Determine the [x, y] coordinate at the center of the cell enclosing the given text.  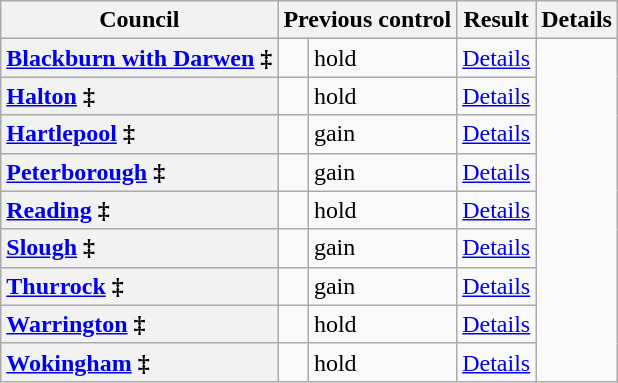
Council [140, 20]
Peterborough ‡ [140, 172]
Warrington ‡ [140, 324]
Halton ‡ [140, 96]
Slough ‡ [140, 248]
Thurrock ‡ [140, 286]
Wokingham ‡ [140, 362]
Reading ‡ [140, 210]
Previous control [368, 20]
Hartlepool ‡ [140, 134]
Blackburn with Darwen ‡ [140, 58]
Result [496, 20]
